Locate the cell with the specified text and output its (x, y) center coordinate. 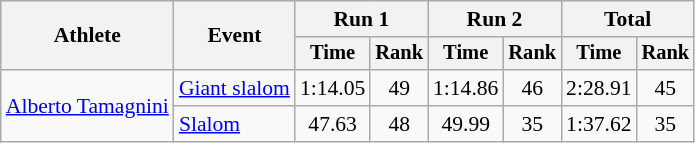
Slalom (234, 124)
Event (234, 36)
49 (399, 88)
2:28.91 (598, 88)
45 (666, 88)
Athlete (88, 36)
46 (532, 88)
Total (628, 19)
Run 2 (494, 19)
48 (399, 124)
Alberto Tamagnini (88, 106)
47.63 (332, 124)
1:14.86 (466, 88)
49.99 (466, 124)
1:37.62 (598, 124)
Run 1 (362, 19)
Giant slalom (234, 88)
1:14.05 (332, 88)
